Provide the (X, Y) coordinate of the cell's center where the given text is located.  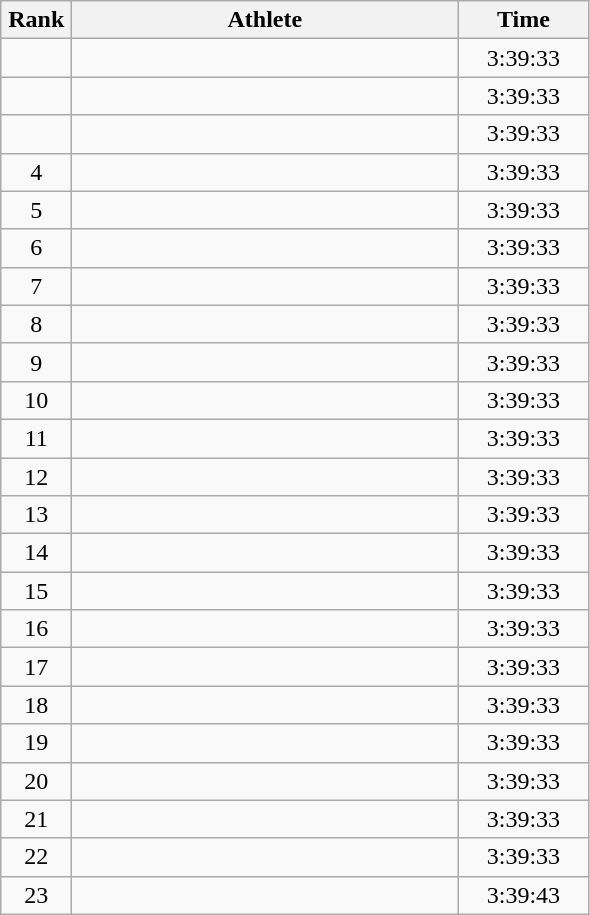
Time (524, 20)
20 (36, 781)
7 (36, 286)
6 (36, 248)
10 (36, 400)
12 (36, 477)
18 (36, 705)
21 (36, 819)
Rank (36, 20)
17 (36, 667)
8 (36, 324)
3:39:43 (524, 895)
11 (36, 438)
4 (36, 172)
16 (36, 629)
5 (36, 210)
Athlete (265, 20)
9 (36, 362)
22 (36, 857)
14 (36, 553)
13 (36, 515)
19 (36, 743)
23 (36, 895)
15 (36, 591)
